Identify which cell holds the provided text, then report its [X, Y] central coordinate. 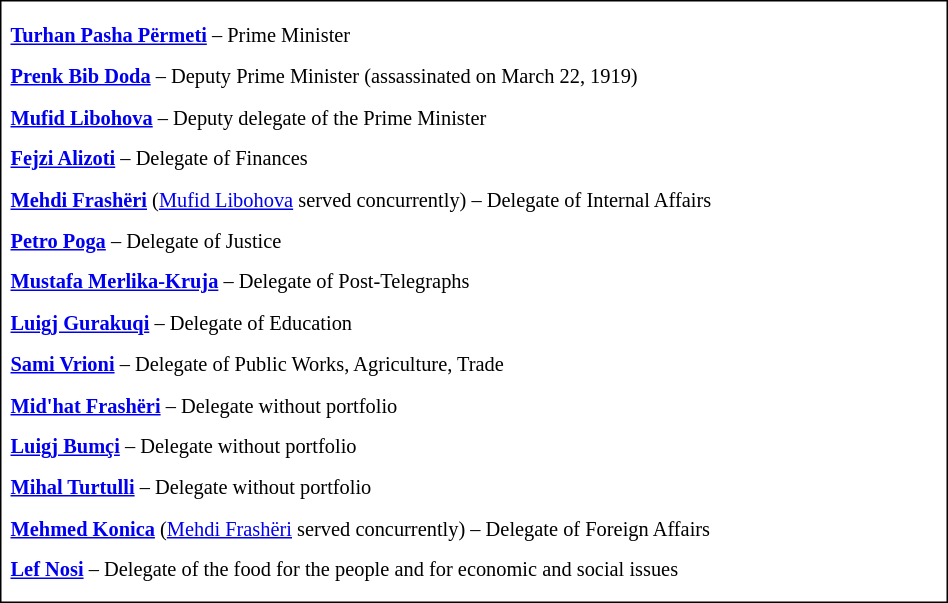
Lef Nosi – Delegate of the food for the people and for economic and social issues [474, 571]
Mid'hat Frashëri – Delegate without portfolio [474, 406]
Mehmed Konica (Mehdi Frashëri served concurrently) – Delegate of Foreign Affairs [474, 530]
Mustafa Merlika-Kruja – Delegate of Post-Telegraphs [474, 283]
Mehdi Frashëri (Mufid Libohova served concurrently) – Delegate of Internal Affairs [474, 201]
Turhan Pasha Përmeti – Prime Minister [474, 37]
Petro Poga – Delegate of Justice [474, 242]
Luigj Bumçi – Delegate without portfolio [474, 447]
Luigj Gurakuqi – Delegate of Education [474, 324]
Mufid Libohova – Deputy delegate of the Prime Minister [474, 119]
Mihal Turtulli – Delegate without portfolio [474, 488]
Fejzi Alizoti – Delegate of Finances [474, 160]
Sami Vrioni – Delegate of Public Works, Agriculture, Trade [474, 365]
Prenk Bib Doda – Deputy Prime Minister (assassinated on March 22, 1919) [474, 78]
